For the text-containing cell, return its midpoint in (x, y) coordinate format. 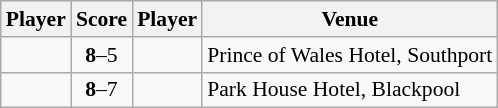
8–5 (102, 55)
Score (102, 19)
Prince of Wales Hotel, Southport (350, 55)
8–7 (102, 90)
Park House Hotel, Blackpool (350, 90)
Venue (350, 19)
